For the text-containing cell, return its midpoint in (X, Y) coordinate format. 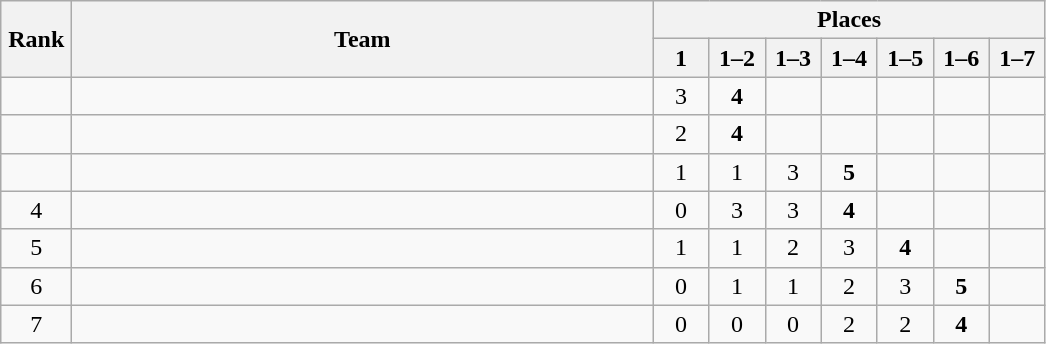
1–2 (737, 58)
1–5 (905, 58)
1–3 (793, 58)
Team (362, 39)
Places (849, 20)
6 (36, 286)
1–7 (1017, 58)
Rank (36, 39)
1–6 (961, 58)
7 (36, 324)
1–4 (849, 58)
